Return (x, y) of the center of cell containing provided text 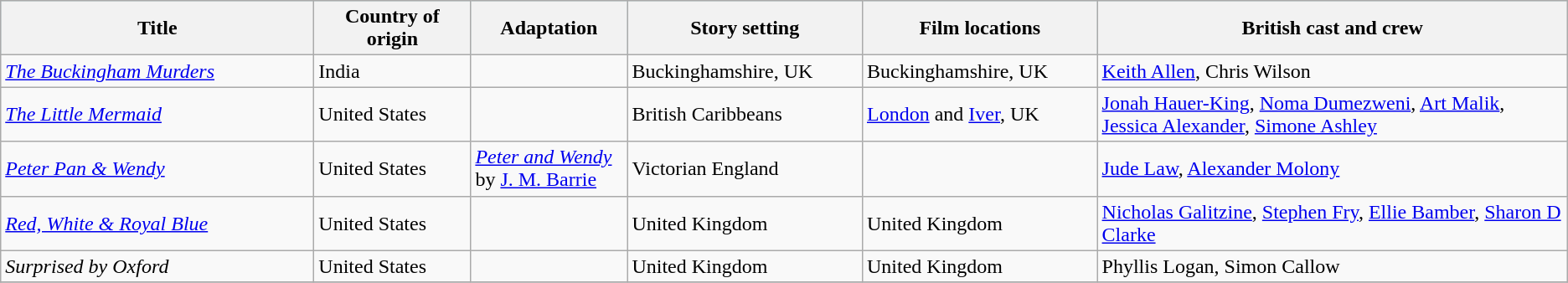
London and Iver, UK (980, 114)
Peter and Wendy by J. M. Barrie (549, 169)
Adaptation (549, 28)
Nicholas Galitzine, Stephen Fry, Ellie Bamber, Sharon D Clarke (1332, 223)
Red, White & Royal Blue (157, 223)
Phyllis Logan, Simon Callow (1332, 266)
Country of origin (392, 28)
British Caribbeans (745, 114)
The Buckingham Murders (157, 71)
Film locations (980, 28)
Peter Pan & Wendy (157, 169)
Jonah Hauer-King, Noma Dumezweni, Art Malik, Jessica Alexander, Simone Ashley (1332, 114)
Title (157, 28)
India (392, 71)
Victorian England (745, 169)
British cast and crew (1332, 28)
Keith Allen, Chris Wilson (1332, 71)
Story setting (745, 28)
The Little Mermaid (157, 114)
Surprised by Oxford (157, 266)
Jude Law, Alexander Molony (1332, 169)
